Return the [X, Y] coordinate for the center point of the cell that contains the specified text.  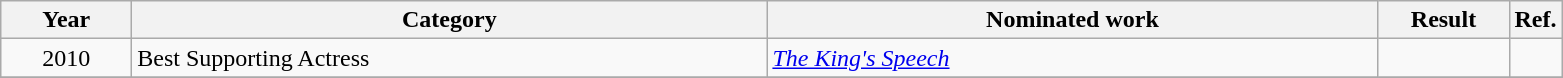
Year [66, 20]
Ref. [1536, 20]
Best Supporting Actress [450, 58]
Category [450, 20]
The King's Speech [1072, 58]
Nominated work [1072, 20]
Result [1444, 20]
2010 [66, 58]
